Identify which cell holds the provided text, then report its [x, y] central coordinate. 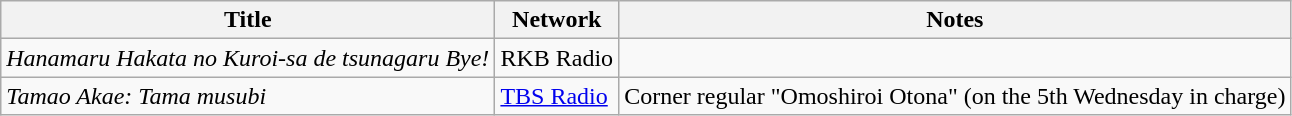
RKB Radio [557, 58]
TBS Radio [557, 96]
Hanamaru Hakata no Kuroi-sa de tsunagaru Bye! [248, 58]
Network [557, 20]
Tamao Akae: Tama musubi [248, 96]
Corner regular "Omoshiroi Otona" (on the 5th Wednesday in charge) [955, 96]
Title [248, 20]
Notes [955, 20]
